Find where the given text appears and provide that cell's center as (X, Y) coordinate. 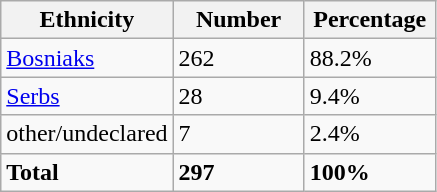
297 (238, 172)
28 (238, 96)
Total (87, 172)
Bosniaks (87, 58)
100% (370, 172)
Percentage (370, 20)
2.4% (370, 134)
7 (238, 134)
Ethnicity (87, 20)
262 (238, 58)
Serbs (87, 96)
Number (238, 20)
88.2% (370, 58)
other/undeclared (87, 134)
9.4% (370, 96)
